Output the [x, y] coordinate of the center of the cell containing the given text.  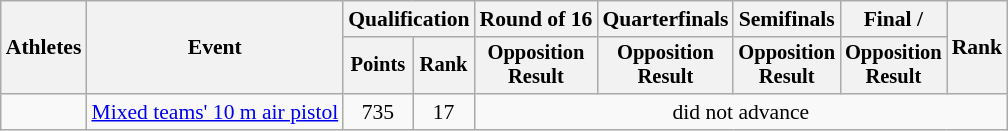
Semifinals [786, 19]
Points [378, 66]
Mixed teams' 10 m air pistol [214, 112]
did not advance [742, 112]
17 [444, 112]
Athletes [44, 48]
735 [378, 112]
Event [214, 48]
Final / [894, 19]
Qualification [408, 19]
Quarterfinals [665, 19]
Round of 16 [536, 19]
